Find where the given text appears and provide that cell's center as (X, Y) coordinate. 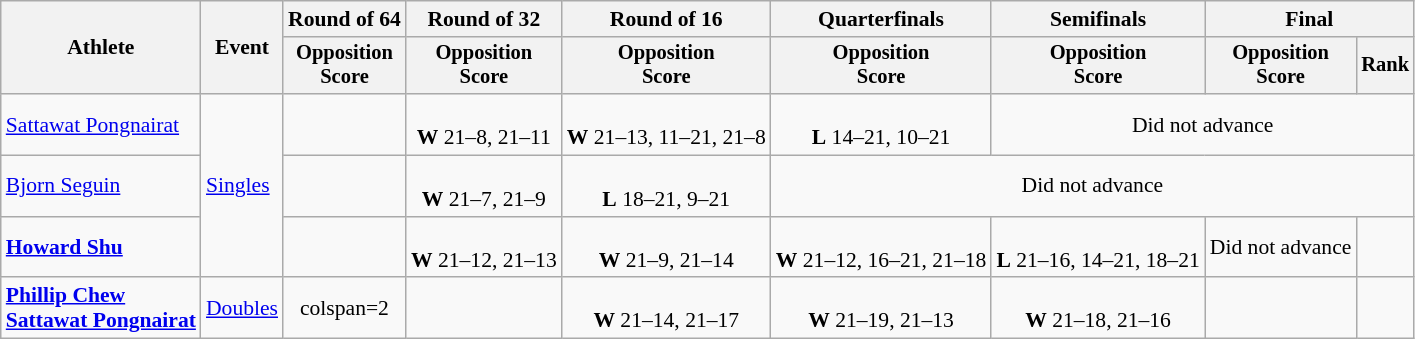
W 21–14, 21–17 (666, 308)
W 21–8, 21–11 (484, 124)
colspan=2 (344, 308)
Bjorn Seguin (101, 186)
Singles (242, 186)
L 21–16, 14–21, 18–21 (1098, 248)
W 21–7, 21–9 (484, 186)
W 21–19, 21–13 (882, 308)
L 14–21, 10–21 (882, 124)
Round of 32 (484, 19)
Sattawat Pongnairat (101, 124)
W 21–12, 21–13 (484, 248)
Doubles (242, 308)
Round of 64 (344, 19)
Rank (1385, 66)
W 21–13, 11–21, 21–8 (666, 124)
Event (242, 48)
Phillip ChewSattawat Pongnairat (101, 308)
W 21–12, 16–21, 21–18 (882, 248)
L 18–21, 9–21 (666, 186)
Howard Shu (101, 248)
Final (1310, 19)
W 21–9, 21–14 (666, 248)
Quarterfinals (882, 19)
Round of 16 (666, 19)
W 21–18, 21–16 (1098, 308)
Athlete (101, 48)
Semifinals (1098, 19)
